Provide the (x, y) coordinate of the cell's center where the given text is located.  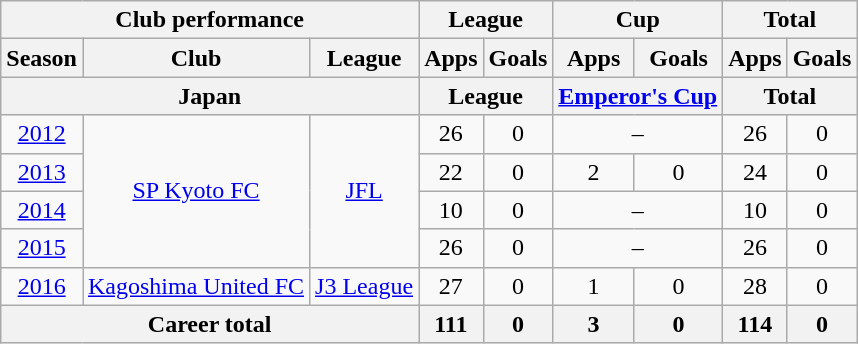
114 (755, 324)
24 (755, 172)
2014 (42, 210)
JFL (364, 191)
2016 (42, 286)
J3 League (364, 286)
Japan (210, 96)
2015 (42, 248)
22 (451, 172)
Season (42, 58)
Club (196, 58)
Cup (638, 20)
Emperor's Cup (638, 96)
Club performance (210, 20)
2012 (42, 134)
1 (594, 286)
SP Kyoto FC (196, 191)
2013 (42, 172)
28 (755, 286)
2 (594, 172)
Career total (210, 324)
Kagoshima United FC (196, 286)
111 (451, 324)
27 (451, 286)
3 (594, 324)
